Search for the cell housing the specified text and yield its (x, y) center coordinate. 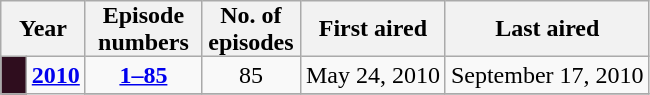
May 24, 2010 (372, 75)
Last aired (547, 29)
No. ofepisodes (250, 29)
Year (44, 29)
85 (250, 75)
Episodenumbers (143, 29)
First aired (372, 29)
2010 (56, 75)
1–85 (143, 75)
September 17, 2010 (547, 75)
